Locate the cell with the specified text and output its [x, y] center coordinate. 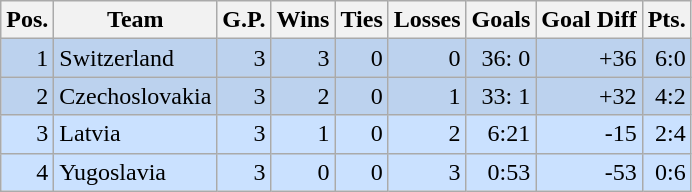
Ties [362, 20]
+36 [589, 58]
36: 0 [501, 58]
-15 [589, 134]
Pos. [28, 20]
Pts. [666, 20]
Goal Diff [589, 20]
Losses [427, 20]
Switzerland [136, 58]
0:53 [501, 172]
Wins [303, 20]
4 [28, 172]
0:6 [666, 172]
2:4 [666, 134]
6:21 [501, 134]
-53 [589, 172]
6:0 [666, 58]
Czechoslovakia [136, 96]
+32 [589, 96]
33: 1 [501, 96]
Latvia [136, 134]
G.P. [244, 20]
Team [136, 20]
Yugoslavia [136, 172]
4:2 [666, 96]
Goals [501, 20]
